Identify which cell holds the provided text, then report its [x, y] central coordinate. 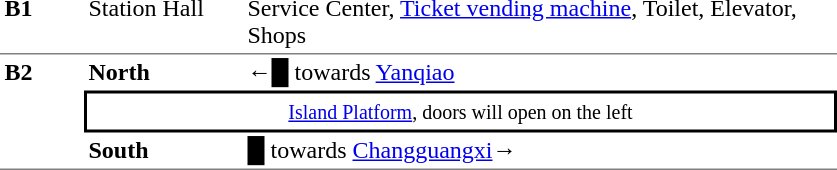
South [164, 151]
█ towards Changguangxi→ [540, 151]
Island Platform, doors will open on the left [460, 111]
B2 [42, 112]
←█ towards Yanqiao [540, 72]
North [164, 72]
